Find where the given text appears and provide that cell's center as [x, y] coordinate. 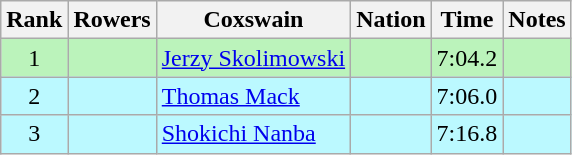
Rank [34, 20]
7:16.8 [467, 134]
Rowers [112, 20]
Jerzy Skolimowski [253, 58]
Nation [391, 20]
2 [34, 96]
3 [34, 134]
Thomas Mack [253, 96]
Coxswain [253, 20]
1 [34, 58]
Notes [537, 20]
Shokichi Nanba [253, 134]
7:04.2 [467, 58]
7:06.0 [467, 96]
Time [467, 20]
